Capture the cell that displays the provided text and extract its [X, Y] central coordinate. 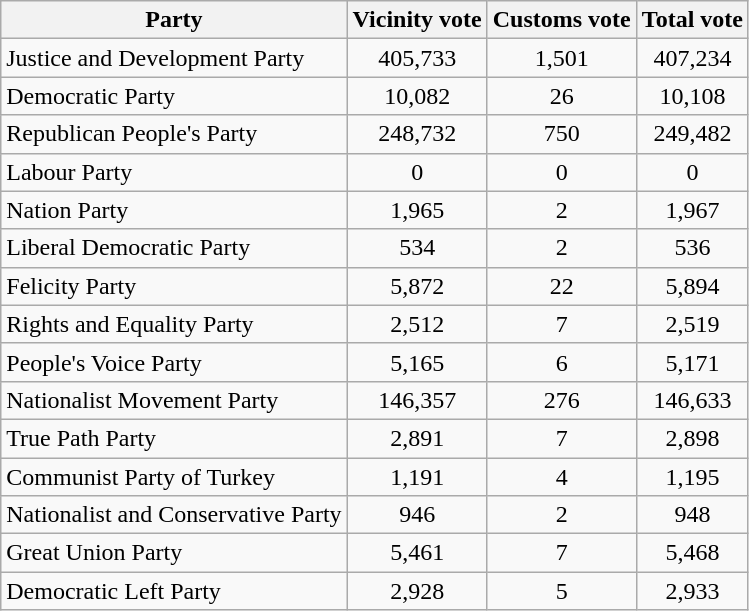
1,195 [692, 477]
5,872 [417, 286]
2,512 [417, 324]
407,234 [692, 58]
26 [562, 96]
536 [692, 248]
Republican People's Party [174, 134]
Great Union Party [174, 553]
Vicinity vote [417, 20]
2,519 [692, 324]
Communist Party of Turkey [174, 477]
2,891 [417, 438]
10,108 [692, 96]
People's Voice Party [174, 362]
5 [562, 591]
5,461 [417, 553]
Nationalist and Conservative Party [174, 515]
True Path Party [174, 438]
5,468 [692, 553]
1,501 [562, 58]
22 [562, 286]
249,482 [692, 134]
5,894 [692, 286]
5,165 [417, 362]
Justice and Development Party [174, 58]
Democratic Left Party [174, 591]
534 [417, 248]
750 [562, 134]
1,965 [417, 210]
2,928 [417, 591]
948 [692, 515]
1,967 [692, 210]
Democratic Party [174, 96]
276 [562, 400]
Labour Party [174, 172]
Nationalist Movement Party [174, 400]
Nation Party [174, 210]
6 [562, 362]
946 [417, 515]
146,633 [692, 400]
5,171 [692, 362]
Liberal Democratic Party [174, 248]
1,191 [417, 477]
Felicity Party [174, 286]
405,733 [417, 58]
Party [174, 20]
146,357 [417, 400]
2,933 [692, 591]
Customs vote [562, 20]
4 [562, 477]
Rights and Equality Party [174, 324]
Total vote [692, 20]
10,082 [417, 96]
248,732 [417, 134]
2,898 [692, 438]
